Identify which cell holds the provided text, then report its [x, y] central coordinate. 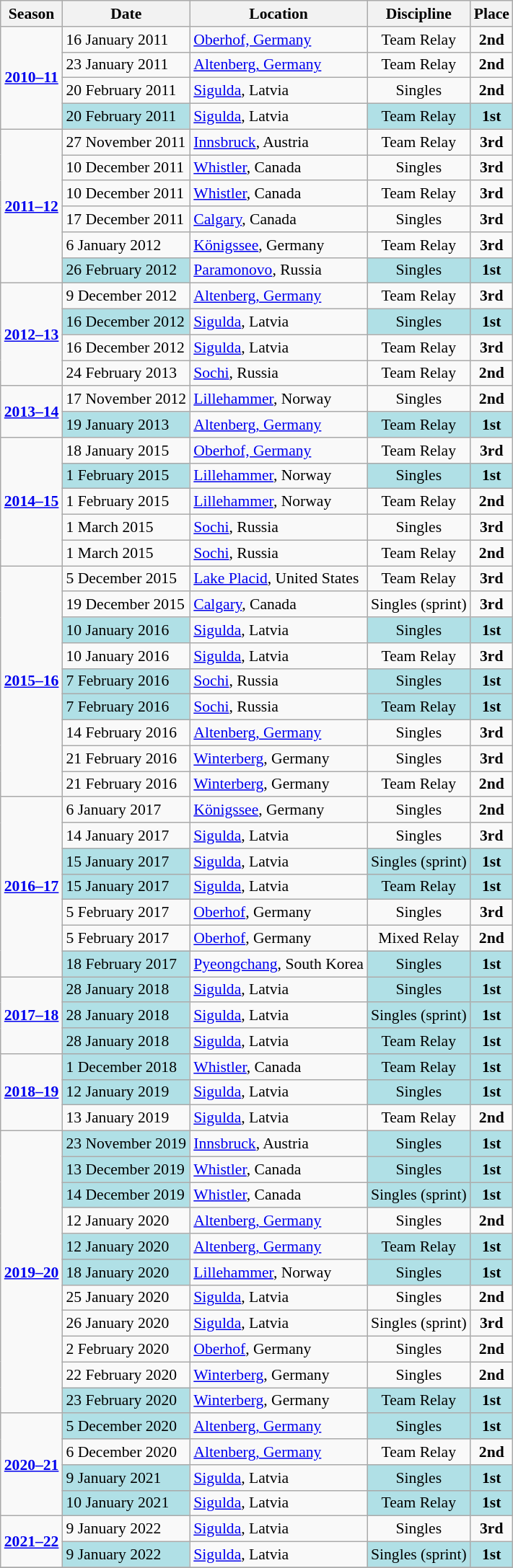
13 December 2019 [126, 1169]
25 January 2020 [126, 1298]
17 December 2011 [126, 219]
2013–14 [32, 412]
13 January 2019 [126, 1118]
18 February 2017 [126, 964]
9 January 2021 [126, 1478]
14 December 2019 [126, 1195]
23 February 2020 [126, 1401]
1 December 2018 [126, 1067]
2020–21 [32, 1465]
24 February 2013 [126, 373]
2017–18 [32, 1015]
12 January 2019 [126, 1092]
Lake Placid, United States [279, 579]
2021–22 [32, 1541]
Place [492, 14]
18 January 2015 [126, 451]
18 January 2020 [126, 1272]
26 January 2020 [126, 1324]
26 February 2012 [126, 270]
Discipline [418, 14]
19 January 2013 [126, 425]
Paramonovo, Russia [279, 270]
2014–15 [32, 502]
5 December 2020 [126, 1427]
Pyeongchang, South Korea [279, 964]
2015–16 [32, 682]
16 January 2011 [126, 40]
2011–12 [32, 206]
6 December 2020 [126, 1452]
19 December 2015 [126, 605]
Date [126, 14]
2018–19 [32, 1093]
14 February 2016 [126, 733]
2 February 2020 [126, 1350]
Location [279, 14]
17 November 2012 [126, 399]
10 January 2021 [126, 1503]
Mixed Relay [418, 939]
22 February 2020 [126, 1375]
9 December 2012 [126, 296]
2016–17 [32, 887]
Season [32, 14]
14 January 2017 [126, 836]
5 December 2015 [126, 579]
6 January 2012 [126, 245]
23 November 2019 [126, 1144]
2019–20 [32, 1272]
6 January 2017 [126, 810]
2010–11 [32, 78]
27 November 2011 [126, 142]
2012–13 [32, 335]
23 January 2011 [126, 65]
